From the cell containing the given text, extract its center point as (x, y) coordinate. 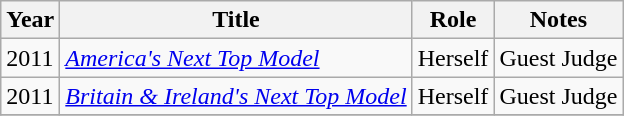
Role (453, 20)
America's Next Top Model (236, 58)
Title (236, 20)
Britain & Ireland's Next Top Model (236, 96)
Year (30, 20)
Notes (558, 20)
